Extract the [X, Y] coordinate from the center of the cell holding the provided text.  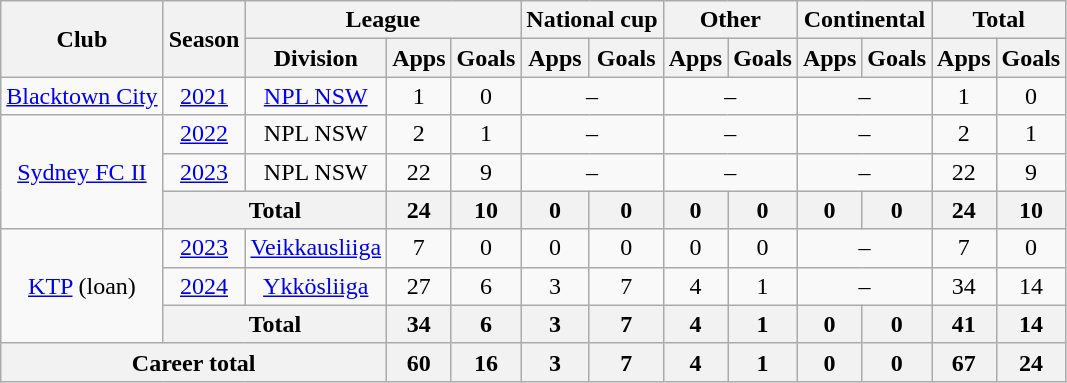
National cup [592, 20]
League [383, 20]
Division [316, 58]
Ykkösliiga [316, 286]
Continental [864, 20]
41 [964, 324]
Career total [194, 362]
Veikkausliiga [316, 248]
2024 [204, 286]
Season [204, 39]
60 [419, 362]
Blacktown City [82, 96]
KTP (loan) [82, 286]
16 [486, 362]
27 [419, 286]
2021 [204, 96]
Club [82, 39]
Other [730, 20]
2022 [204, 134]
Sydney FC II [82, 172]
67 [964, 362]
